Pinpoint the cell where the given text exists, returning its [X, Y] midpoint coordinate. 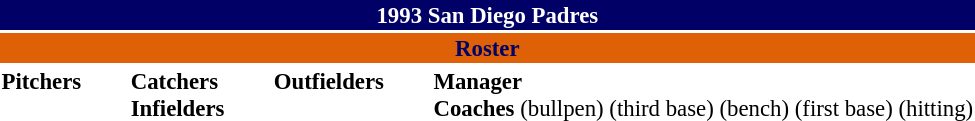
Roster [488, 48]
1993 San Diego Padres [488, 15]
